Find where the given text appears and provide that cell's center as [x, y] coordinate. 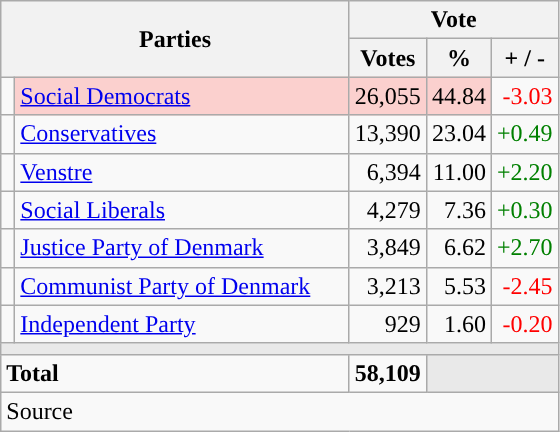
Total [176, 373]
11.00 [458, 172]
+2.70 [524, 248]
Independent Party [182, 324]
1.60 [458, 324]
-3.03 [524, 96]
7.36 [458, 210]
Venstre [182, 172]
Source [280, 411]
44.84 [458, 96]
-0.20 [524, 324]
Social Democrats [182, 96]
Social Liberals [182, 210]
+ / - [524, 58]
58,109 [388, 373]
Parties [176, 39]
13,390 [388, 134]
+2.20 [524, 172]
6,394 [388, 172]
3,849 [388, 248]
23.04 [458, 134]
3,213 [388, 286]
4,279 [388, 210]
+0.30 [524, 210]
5.53 [458, 286]
% [458, 58]
Communist Party of Denmark [182, 286]
929 [388, 324]
Justice Party of Denmark [182, 248]
+0.49 [524, 134]
26,055 [388, 96]
Conservatives [182, 134]
-2.45 [524, 286]
Vote [454, 20]
6.62 [458, 248]
Votes [388, 58]
